Find where the given text appears and provide that cell's center as (X, Y) coordinate. 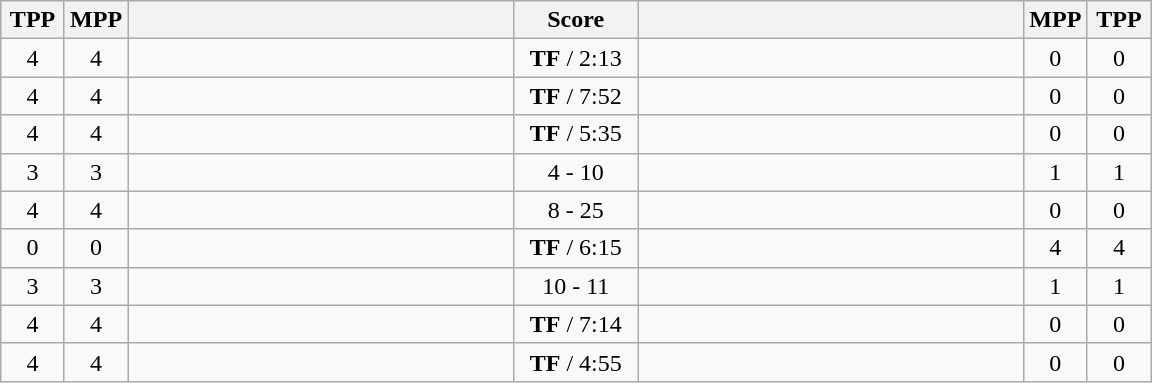
TF / 7:14 (576, 324)
10 - 11 (576, 286)
TF / 2:13 (576, 58)
Score (576, 20)
4 - 10 (576, 172)
8 - 25 (576, 210)
TF / 6:15 (576, 248)
TF / 7:52 (576, 96)
TF / 4:55 (576, 362)
TF / 5:35 (576, 134)
